Capture the cell that displays the provided text and extract its [X, Y] central coordinate. 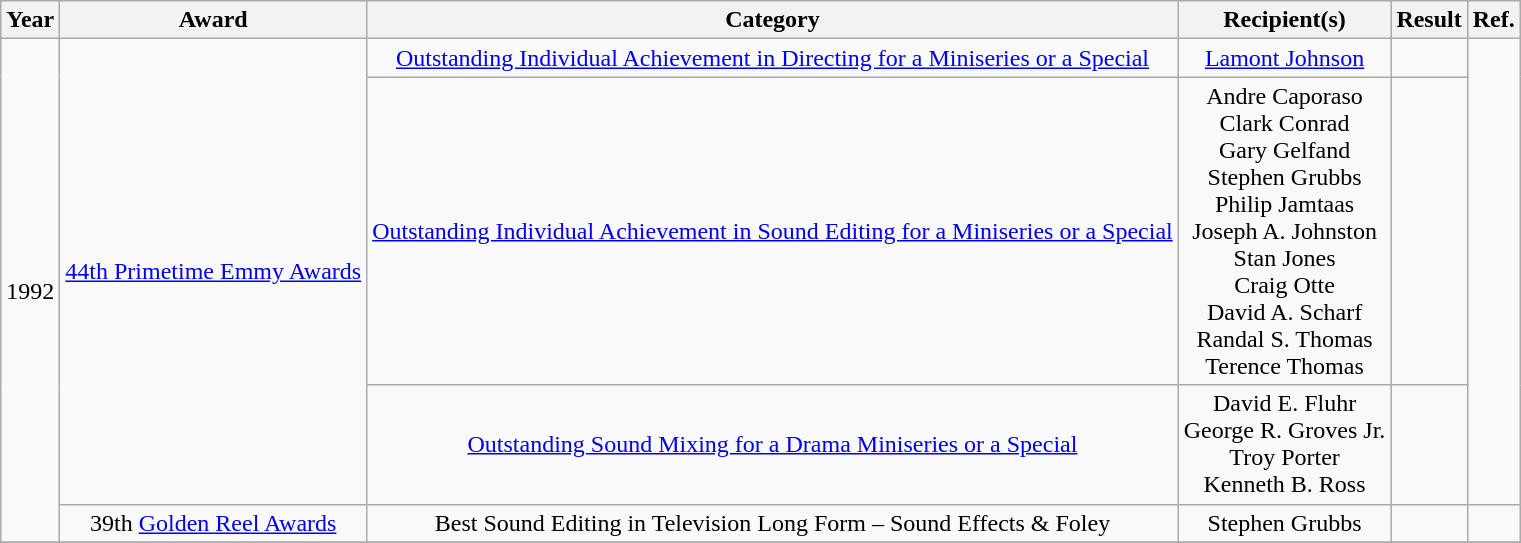
Best Sound Editing in Television Long Form – Sound Effects & Foley [773, 523]
Stephen Grubbs [1284, 523]
David E. Fluhr George R. Groves Jr. Troy Porter Kenneth B. Ross [1284, 444]
Ref. [1494, 20]
Lamont Johnson [1284, 58]
Award [214, 20]
Year [30, 20]
Outstanding Sound Mixing for a Drama Miniseries or a Special [773, 444]
1992 [30, 290]
Category [773, 20]
39th Golden Reel Awards [214, 523]
Outstanding Individual Achievement in Sound Editing for a Miniseries or a Special [773, 231]
Outstanding Individual Achievement in Directing for a Miniseries or a Special [773, 58]
Result [1429, 20]
Recipient(s) [1284, 20]
44th Primetime Emmy Awards [214, 272]
